Identify which cell holds the provided text, then report its (X, Y) central coordinate. 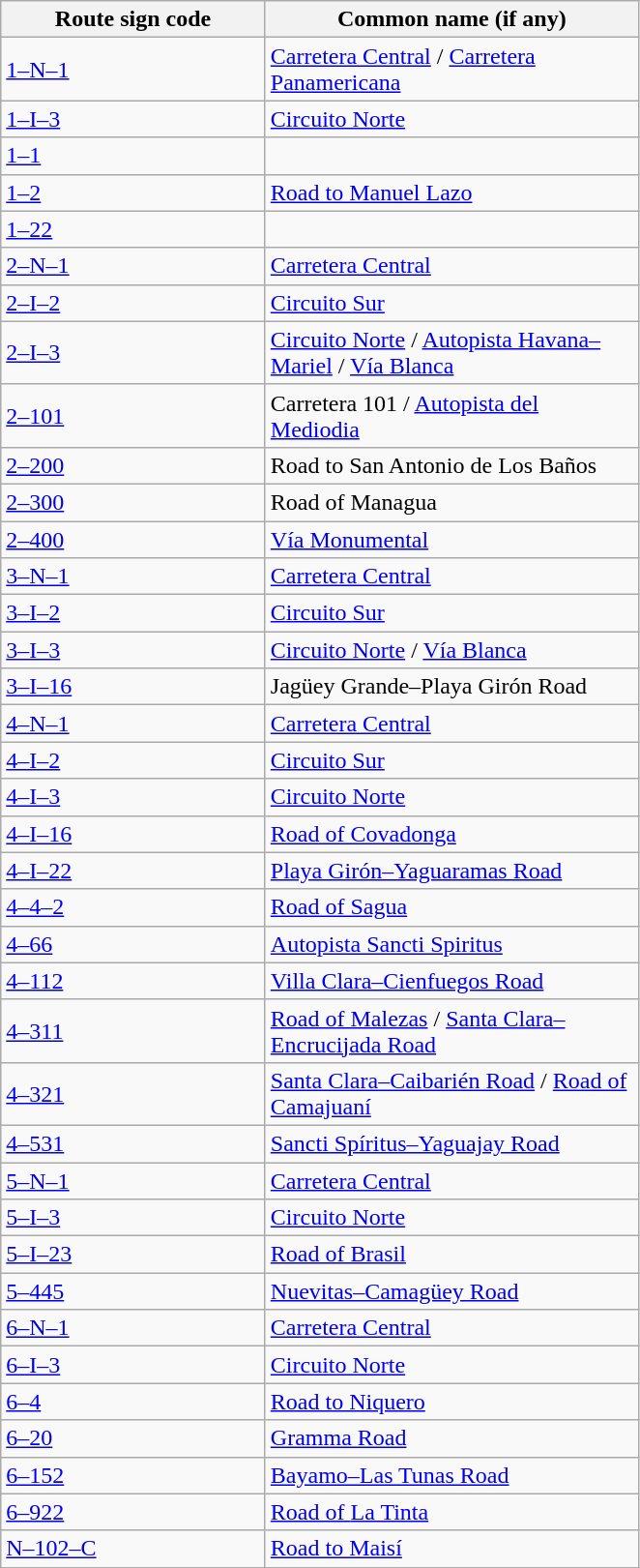
Road to Niquero (451, 1402)
1–N–1 (133, 70)
3–I–16 (133, 687)
Circuito Norte / Vía Blanca (451, 650)
4–531 (133, 1143)
3–I–2 (133, 613)
6–922 (133, 1512)
5–I–3 (133, 1218)
2–400 (133, 539)
3–N–1 (133, 577)
Carretera Central / Carretera Panamericana (451, 70)
Nuevitas–Camagüey Road (451, 1291)
N–102–C (133, 1549)
Jagüey Grande–Playa Girón Road (451, 687)
5–I–23 (133, 1255)
Circuito Norte / Autopista Havana–Mariel / Vía Blanca (451, 352)
1–2 (133, 192)
Road of Brasil (451, 1255)
Common name (if any) (451, 19)
Road of Covadonga (451, 834)
6–20 (133, 1438)
Bayamo–Las Tunas Road (451, 1475)
Autopista Sancti Spiritus (451, 944)
5–N–1 (133, 1181)
2–200 (133, 465)
2–I–2 (133, 303)
Gramma Road (451, 1438)
Road of Managua (451, 502)
5–445 (133, 1291)
Santa Clara–Caibarién Road / Road of Camajuaní (451, 1093)
2–101 (133, 416)
4–4–2 (133, 907)
1–1 (133, 156)
Villa Clara–Cienfuegos Road (451, 981)
4–66 (133, 944)
Carretera 101 / Autopista del Mediodia (451, 416)
Road to San Antonio de Los Baños (451, 465)
4–112 (133, 981)
4–I–2 (133, 760)
6–4 (133, 1402)
Playa Girón–Yaguaramas Road (451, 871)
4–I–3 (133, 797)
1–I–3 (133, 119)
Road of La Tinta (451, 1512)
6–I–3 (133, 1365)
4–311 (133, 1031)
4–I–16 (133, 834)
Road to Manuel Lazo (451, 192)
Road of Malezas / Santa Clara–Encrucijada Road (451, 1031)
2–N–1 (133, 266)
2–300 (133, 502)
6–N–1 (133, 1328)
3–I–3 (133, 650)
Road of Sagua (451, 907)
Vía Monumental (451, 539)
6–152 (133, 1475)
4–N–1 (133, 724)
1–22 (133, 229)
Route sign code (133, 19)
2–I–3 (133, 352)
Road to Maisí (451, 1549)
Sancti Spíritus–Yaguajay Road (451, 1143)
4–I–22 (133, 871)
4–321 (133, 1093)
